Search for the cell housing the specified text and yield its (x, y) center coordinate. 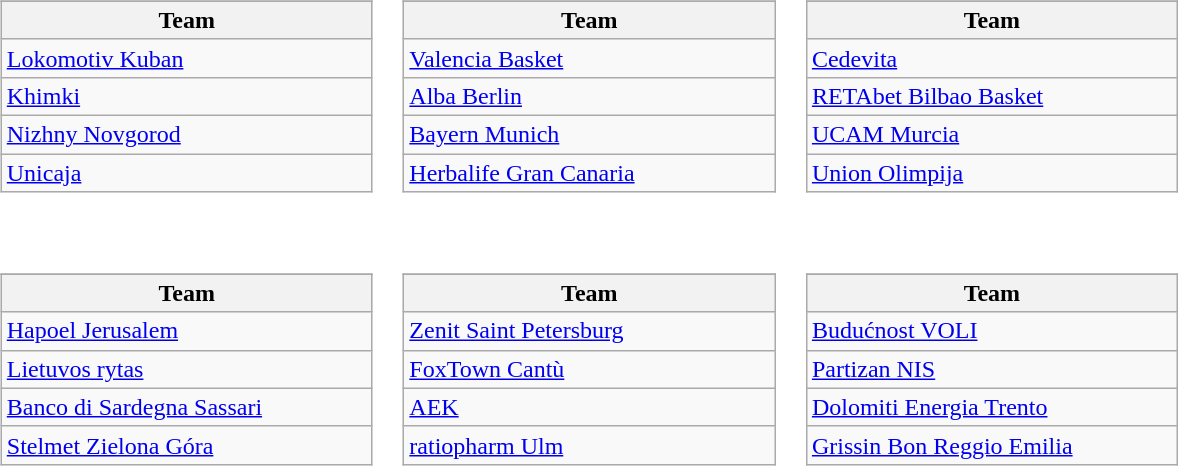
Valencia Basket (590, 58)
Nizhny Novgorod (186, 134)
UCAM Murcia (992, 134)
Grissin Bon Reggio Emilia (992, 445)
Unicaja (186, 173)
Union Olimpija (992, 173)
Dolomiti Energia Trento (992, 407)
Hapoel Jerusalem (186, 331)
AEK (590, 407)
Bayern Munich (590, 134)
Alba Berlin (590, 96)
Zenit Saint Petersburg (590, 331)
Banco di Sardegna Sassari (186, 407)
RETAbet Bilbao Basket (992, 96)
Partizan NIS (992, 369)
Herbalife Gran Canaria (590, 173)
Budućnost VOLI (992, 331)
Cedevita (992, 58)
Lietuvos rytas (186, 369)
Khimki (186, 96)
ratiopharm Ulm (590, 445)
Lokomotiv Kuban (186, 58)
FoxTown Cantù (590, 369)
Stelmet Zielona Góra (186, 445)
